Identify which cell holds the provided text, then report its [x, y] central coordinate. 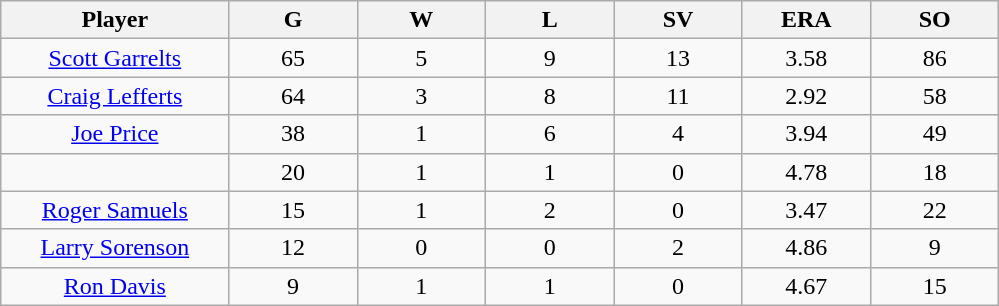
G [293, 20]
64 [293, 96]
38 [293, 134]
Scott Garrelts [115, 58]
2.92 [806, 96]
13 [678, 58]
4.78 [806, 172]
Joe Price [115, 134]
8 [550, 96]
4.86 [806, 248]
3.47 [806, 210]
4 [678, 134]
Larry Sorenson [115, 248]
SV [678, 20]
W [421, 20]
3.94 [806, 134]
58 [934, 96]
6 [550, 134]
3.58 [806, 58]
5 [421, 58]
3 [421, 96]
65 [293, 58]
Ron Davis [115, 286]
18 [934, 172]
Roger Samuels [115, 210]
12 [293, 248]
ERA [806, 20]
Craig Lefferts [115, 96]
86 [934, 58]
4.67 [806, 286]
20 [293, 172]
11 [678, 96]
L [550, 20]
49 [934, 134]
SO [934, 20]
Player [115, 20]
22 [934, 210]
